Capture the cell that displays the provided text and extract its (X, Y) central coordinate. 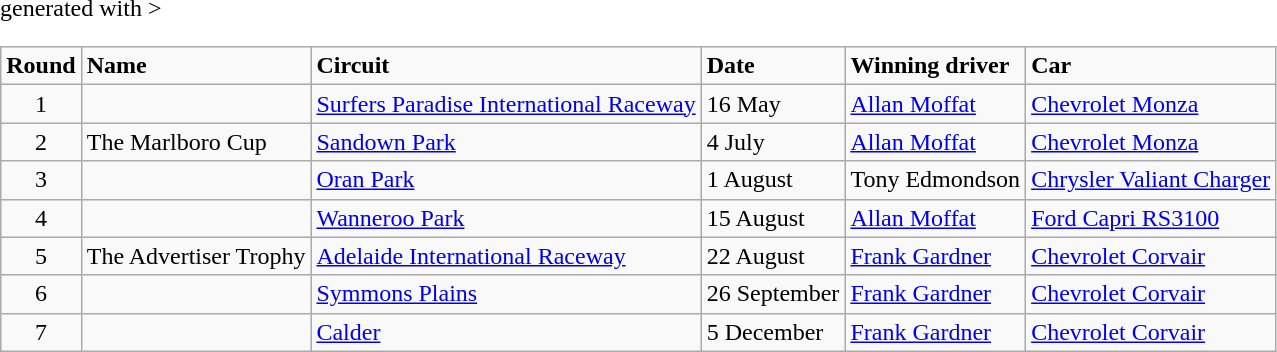
Sandown Park (506, 142)
5 (41, 256)
Car (1151, 66)
Ford Capri RS3100 (1151, 218)
Symmons Plains (506, 294)
22 August (773, 256)
26 September (773, 294)
Calder (506, 332)
4 July (773, 142)
1 August (773, 180)
5 December (773, 332)
15 August (773, 218)
Tony Edmondson (936, 180)
Oran Park (506, 180)
Wanneroo Park (506, 218)
Name (196, 66)
7 (41, 332)
3 (41, 180)
The Advertiser Trophy (196, 256)
Chrysler Valiant Charger (1151, 180)
1 (41, 104)
2 (41, 142)
16 May (773, 104)
Circuit (506, 66)
The Marlboro Cup (196, 142)
Adelaide International Raceway (506, 256)
Surfers Paradise International Raceway (506, 104)
4 (41, 218)
Date (773, 66)
Round (41, 66)
6 (41, 294)
Winning driver (936, 66)
